Provide the (X, Y) coordinate of the cell's center where the given text is located.  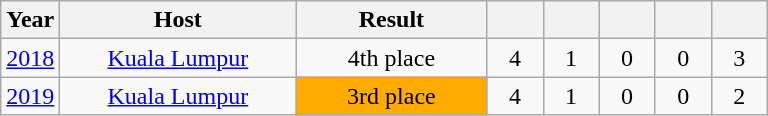
Year (30, 20)
4th place (392, 58)
2019 (30, 96)
3 (739, 58)
2 (739, 96)
Host (178, 20)
3rd place (392, 96)
Result (392, 20)
2018 (30, 58)
